Capture the cell that displays the provided text and extract its (x, y) central coordinate. 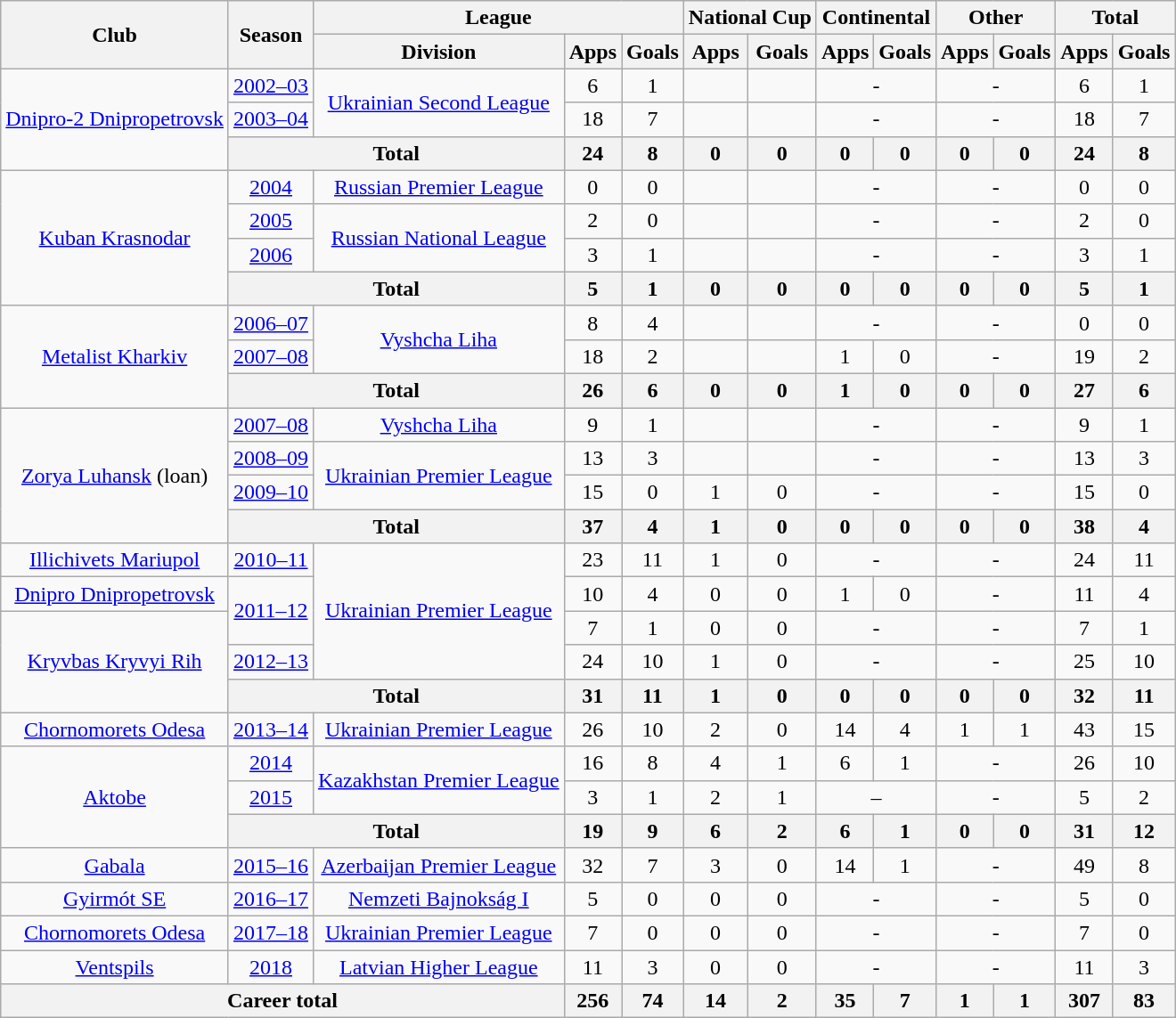
27 (1084, 390)
2011–12 (271, 611)
43 (1084, 729)
23 (592, 560)
– (876, 797)
16 (592, 763)
Dnipro-2 Dnipropetrovsk (115, 119)
2010–11 (271, 560)
Other (996, 18)
2006 (271, 255)
256 (592, 1001)
National Cup (750, 18)
35 (845, 1001)
2013–14 (271, 729)
Azerbaijan Premier League (439, 865)
Gabala (115, 865)
Metalist Kharkiv (115, 356)
Ukrainian Second League (439, 102)
Gyirmót SE (115, 899)
2012–13 (271, 662)
2002–03 (271, 86)
74 (653, 1001)
2016–17 (271, 899)
Continental (876, 18)
Kuban Krasnodar (115, 238)
Aktobe (115, 797)
2018 (271, 966)
25 (1084, 662)
2009–10 (271, 493)
2005 (271, 221)
Dnipro Dnipropetrovsk (115, 594)
83 (1144, 1001)
49 (1084, 865)
2003–04 (271, 119)
38 (1084, 526)
Division (439, 52)
2015–16 (271, 865)
Russian National League (439, 238)
Ventspils (115, 966)
Latvian Higher League (439, 966)
Zorya Luhansk (loan) (115, 476)
Kryvbas Kryvyi Rih (115, 662)
Russian Premier League (439, 187)
Career total (282, 1001)
37 (592, 526)
Nemzeti Bajnokság I (439, 899)
2014 (271, 763)
Season (271, 35)
2008–09 (271, 459)
Club (115, 35)
League (499, 18)
12 (1144, 831)
307 (1084, 1001)
2006–07 (271, 322)
2017–18 (271, 932)
2004 (271, 187)
Kazakhstan Premier League (439, 780)
Illichivets Mariupol (115, 560)
2015 (271, 797)
